Pinpoint the cell where the given text exists, returning its [X, Y] midpoint coordinate. 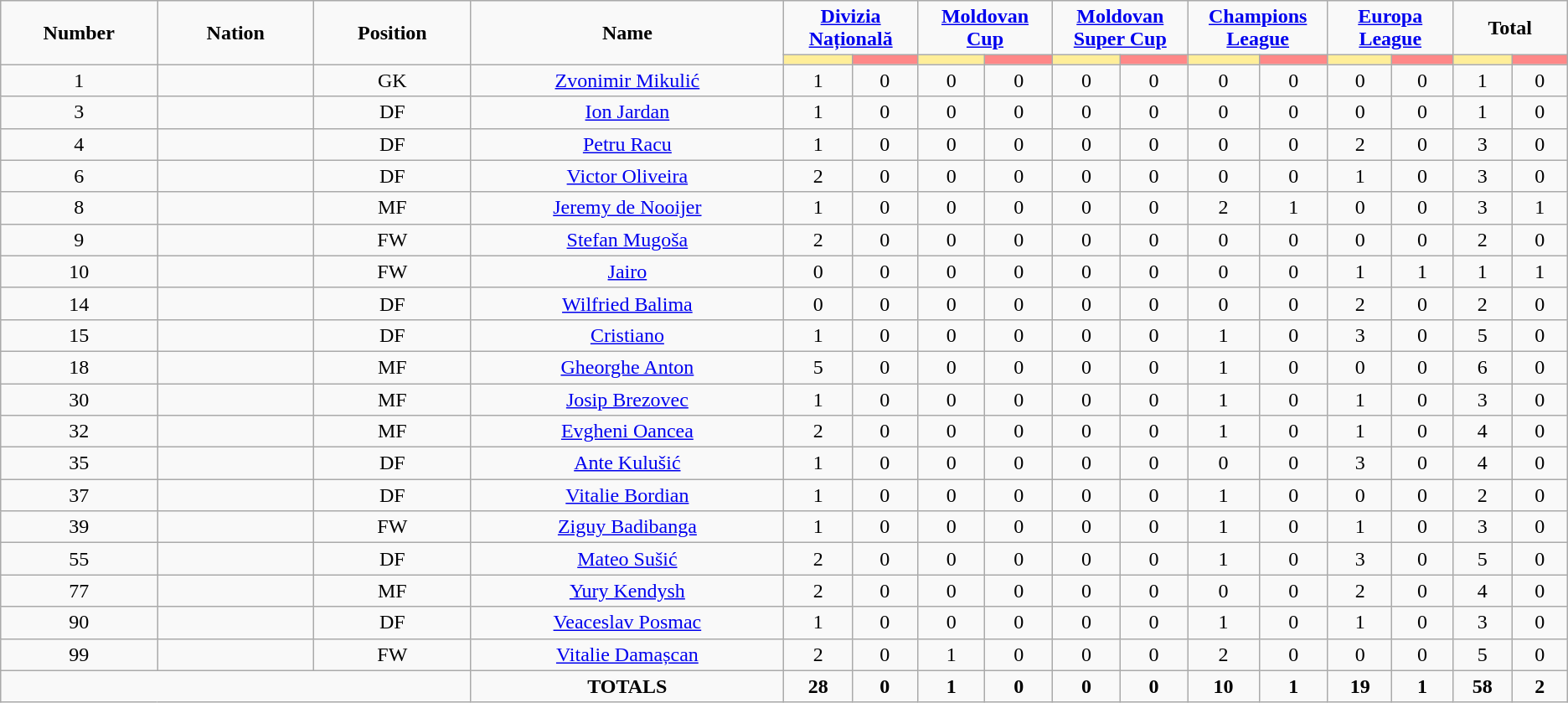
8 [79, 208]
37 [79, 495]
Gheorghe Anton [627, 367]
14 [79, 303]
Total [1509, 28]
30 [79, 400]
99 [79, 654]
Ion Jardan [627, 112]
Veaceslav Posmac [627, 623]
Jeremy de Nooijer [627, 208]
Wilfried Balima [627, 303]
Jairo [627, 271]
Cristiano [627, 335]
Moldovan Super Cup [1121, 28]
35 [79, 463]
Nation [236, 33]
Champions League [1258, 28]
90 [79, 623]
55 [79, 559]
Mateo Sušić [627, 559]
TOTALS [627, 686]
Josip Brezovec [627, 400]
Vitalie Bordian [627, 495]
19 [1359, 686]
Vitalie Damașcan [627, 654]
15 [79, 335]
Number [79, 33]
Moldovan Cup [985, 28]
9 [79, 240]
Europa League [1390, 28]
Yury Kendysh [627, 591]
Victor Oliveira [627, 176]
77 [79, 591]
Ziguy Badibanga [627, 527]
28 [818, 686]
Name [627, 33]
Ante Kulušić [627, 463]
Position [392, 33]
Evgheni Oancea [627, 432]
Divizia Națională [851, 28]
GK [392, 80]
39 [79, 527]
Stefan Mugoša [627, 240]
Petru Racu [627, 144]
32 [79, 432]
58 [1483, 686]
18 [79, 367]
Zvonimir Mikulić [627, 80]
